Locate the cell with the specified text and output its [X, Y] center coordinate. 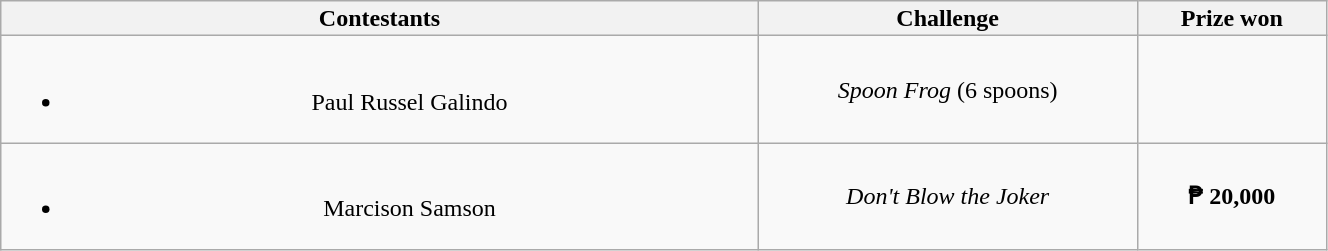
Challenge [948, 18]
Marcison Samson [380, 196]
Don't Blow the Joker [948, 196]
Prize won [1232, 18]
Contestants [380, 18]
Paul Russel Galindo [380, 90]
Spoon Frog (6 spoons) [948, 90]
₱ 20,000 [1232, 196]
